For the text-containing cell, return its midpoint in [x, y] coordinate format. 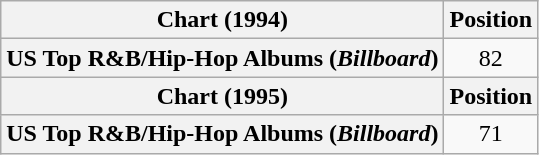
71 [491, 134]
Chart (1994) [222, 20]
Chart (1995) [222, 96]
82 [491, 58]
